For the text-containing cell, return its midpoint in [x, y] coordinate format. 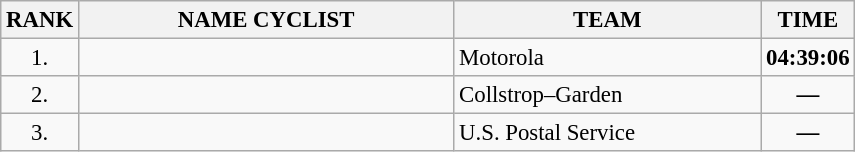
1. [40, 58]
3. [40, 133]
NAME CYCLIST [266, 20]
Collstrop–Garden [608, 95]
U.S. Postal Service [608, 133]
Motorola [608, 58]
2. [40, 95]
TEAM [608, 20]
04:39:06 [808, 58]
TIME [808, 20]
RANK [40, 20]
